Scan for the cell matching the given text and deliver its (X, Y) coordinate at center. 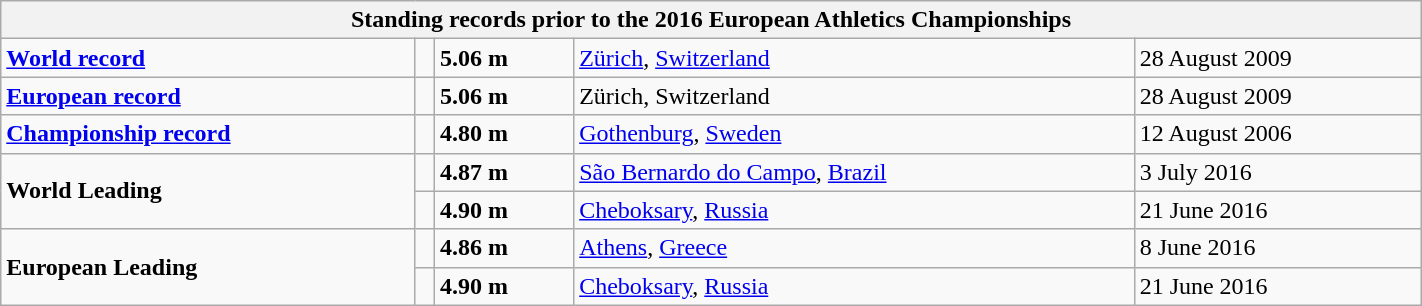
4.80 m (504, 134)
8 June 2016 (1278, 248)
4.86 m (504, 248)
3 July 2016 (1278, 172)
Athens, Greece (854, 248)
Gothenburg, Sweden (854, 134)
European Leading (208, 267)
Championship record (208, 134)
European record (208, 96)
World record (208, 58)
4.87 m (504, 172)
World Leading (208, 191)
São Bernardo do Campo, Brazil (854, 172)
Standing records prior to the 2016 European Athletics Championships (711, 20)
12 August 2006 (1278, 134)
